Find where the given text appears and provide that cell's center as [x, y] coordinate. 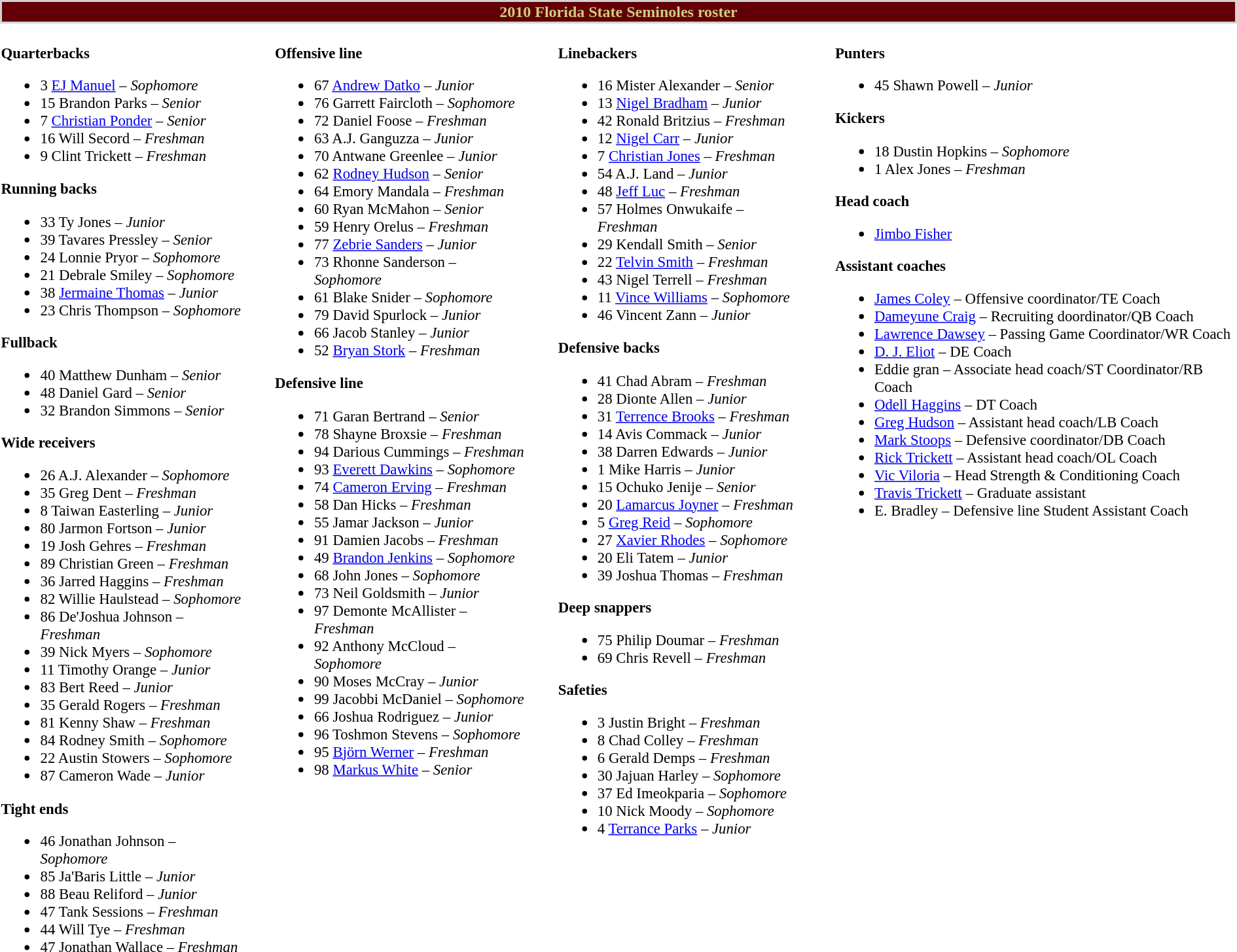
2010 Florida State Seminoles roster [618, 12]
